Locate the cell with the specified text and output its (x, y) center coordinate. 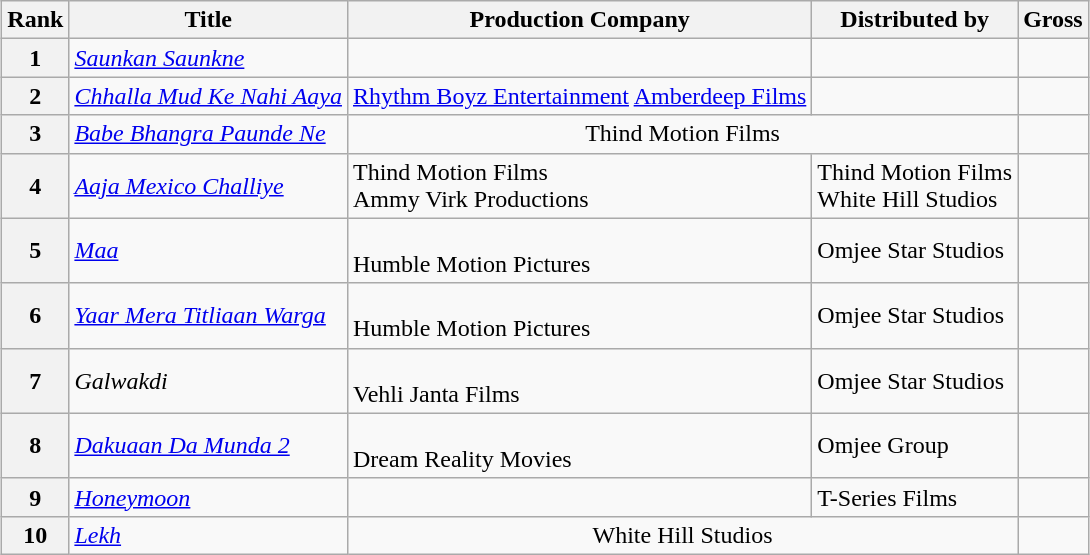
9 (36, 497)
Thind Motion FilmsWhite Hill Studios (915, 186)
Babe Bhangra Paunde Ne (208, 134)
Lekh (208, 535)
Dream Reality Movies (579, 446)
Title (208, 20)
Thind Motion FilmsAmmy Virk Productions (579, 186)
Gross (1054, 20)
Rank (36, 20)
Chhalla Mud Ke Nahi Aaya (208, 96)
Honeymoon (208, 497)
White Hill Studios (682, 535)
6 (36, 316)
Galwakdi (208, 380)
5 (36, 250)
4 (36, 186)
Production Company (579, 20)
Aaja Mexico Challiye (208, 186)
1 (36, 58)
Rhythm Boyz Entertainment Amberdeep Films (579, 96)
T-Series Films (915, 497)
Dakuaan Da Munda 2 (208, 446)
Vehli Janta Films (579, 380)
2 (36, 96)
Thind Motion Films (682, 134)
7 (36, 380)
Omjee Group (915, 446)
Distributed by (915, 20)
8 (36, 446)
Saunkan Saunkne (208, 58)
3 (36, 134)
10 (36, 535)
Yaar Mera Titliaan Warga (208, 316)
Maa (208, 250)
